Find where the given text appears and provide that cell's center as (x, y) coordinate. 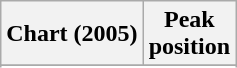
Peak position (189, 34)
Chart (2005) (72, 34)
